Find where the given text appears and provide that cell's center as (X, Y) coordinate. 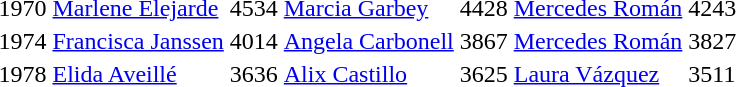
3867 (484, 41)
Francisca Janssen (138, 41)
4014 (254, 41)
Mercedes Román (598, 41)
Angela Carbonell (368, 41)
